Capture the cell that displays the provided text and extract its (x, y) central coordinate. 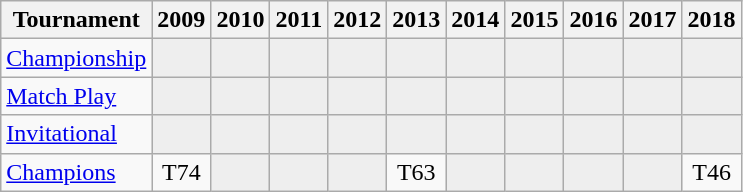
2014 (476, 20)
2018 (712, 20)
Invitational (76, 134)
2017 (652, 20)
2010 (240, 20)
2015 (534, 20)
2011 (299, 20)
T63 (416, 172)
2012 (358, 20)
Tournament (76, 20)
T74 (182, 172)
2009 (182, 20)
T46 (712, 172)
2016 (594, 20)
Champions (76, 172)
2013 (416, 20)
Match Play (76, 96)
Championship (76, 58)
